Pinpoint the cell where the given text exists, returning its (X, Y) midpoint coordinate. 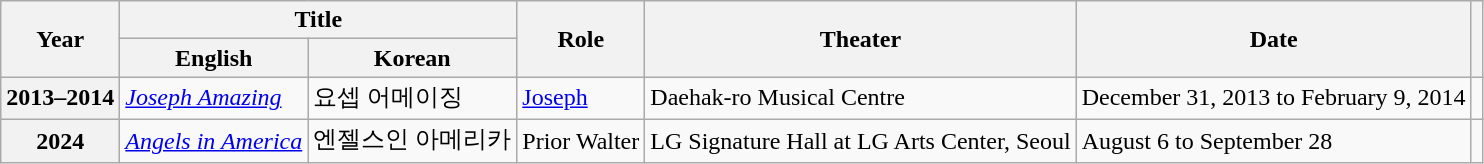
Role (581, 39)
Joseph Amazing (214, 98)
December 31, 2013 to February 9, 2014 (1274, 98)
LG Signature Hall at LG Arts Center, Seoul (860, 140)
Joseph (581, 98)
Korean (412, 58)
Title (318, 20)
Prior Walter (581, 140)
Theater (860, 39)
English (214, 58)
August 6 to September 28 (1274, 140)
요셉 어메이징 (412, 98)
Angels in America (214, 140)
엔젤스인 아메리카 (412, 140)
Date (1274, 39)
Daehak-ro Musical Centre (860, 98)
Year (60, 39)
2024 (60, 140)
2013–2014 (60, 98)
